Detect which cell encompasses the target text, then output its [X, Y] center coordinate. 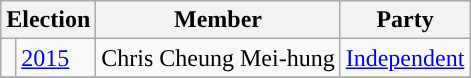
Election [48, 20]
2015 [56, 58]
Chris Cheung Mei-hung [218, 58]
Independent [405, 58]
Party [405, 20]
Member [218, 20]
